Extract the [x, y] coordinate from the center of the cell holding the provided text.  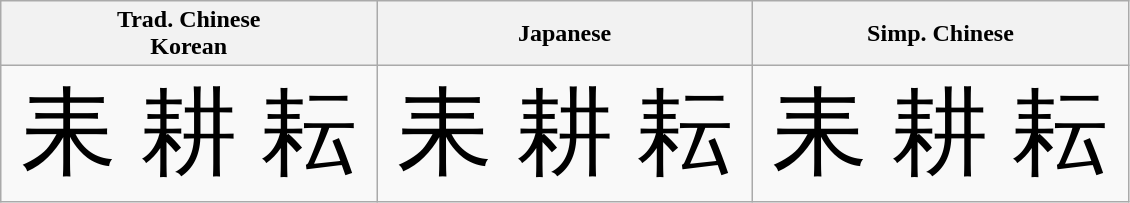
Trad. ChineseKorean [189, 34]
Japanese [565, 34]
Simp. Chinese [941, 34]
